Detect which cell encompasses the target text, then output its (x, y) center coordinate. 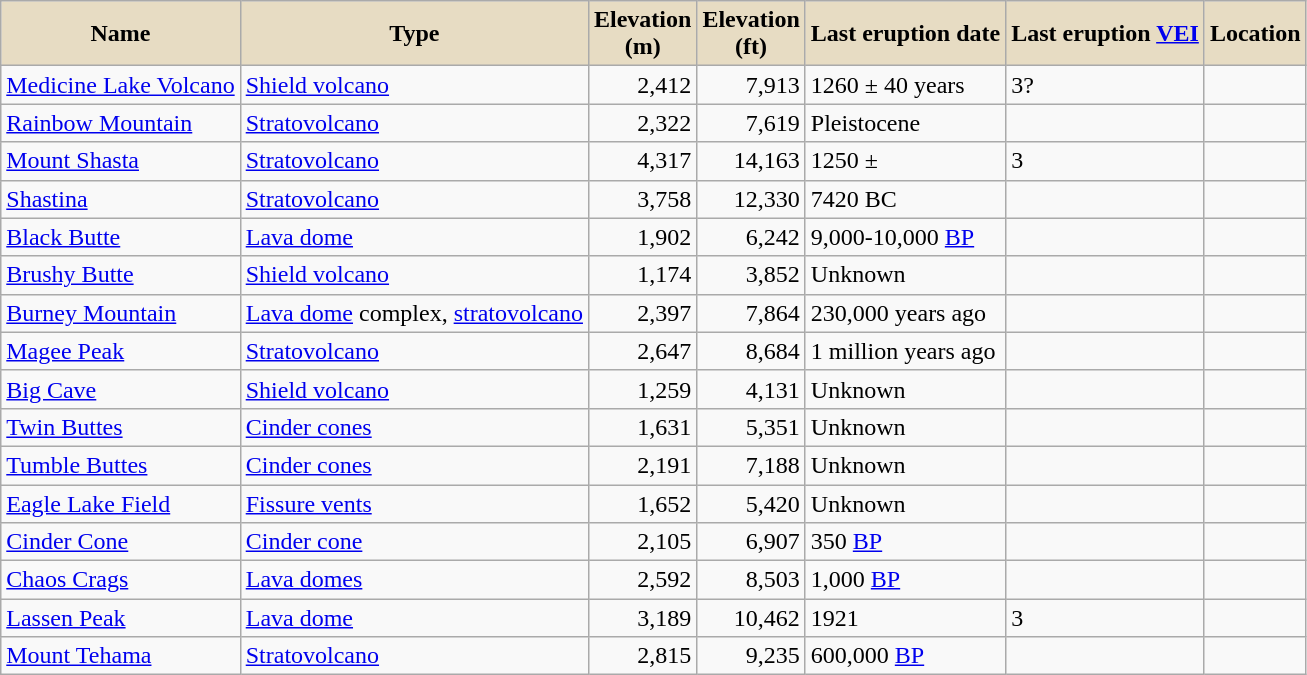
2,191 (642, 465)
9,235 (751, 656)
1,174 (642, 275)
230,000 years ago (905, 313)
Name (120, 34)
1,631 (642, 427)
Location (1255, 34)
3,758 (642, 199)
4,317 (642, 161)
1921 (905, 618)
6,907 (751, 542)
7,619 (751, 123)
Eagle Lake Field (120, 503)
10,462 (751, 618)
1,259 (642, 389)
3,852 (751, 275)
2,105 (642, 542)
Mount Shasta (120, 161)
5,420 (751, 503)
Magee Peak (120, 351)
600,000 BP (905, 656)
12,330 (751, 199)
4,131 (751, 389)
14,163 (751, 161)
350 BP (905, 542)
Burney Mountain (120, 313)
3? (1106, 85)
Lava dome complex, stratovolcano (414, 313)
8,684 (751, 351)
Elevation (ft) (751, 34)
1250 ± (905, 161)
Lassen Peak (120, 618)
Twin Buttes (120, 427)
Chaos Crags (120, 580)
9,000-10,000 BP (905, 237)
Shastina (120, 199)
1,000 BP (905, 580)
3,189 (642, 618)
Mount Tehama (120, 656)
Last eruption date (905, 34)
2,592 (642, 580)
Tumble Buttes (120, 465)
7,913 (751, 85)
Elevation (m) (642, 34)
6,242 (751, 237)
7,864 (751, 313)
1260 ± 40 years (905, 85)
Big Cave (120, 389)
7,188 (751, 465)
Black Butte (120, 237)
5,351 (751, 427)
1 million years ago (905, 351)
2,815 (642, 656)
Medicine Lake Volcano (120, 85)
8,503 (751, 580)
2,412 (642, 85)
Cinder cone (414, 542)
2,322 (642, 123)
1,902 (642, 237)
Last eruption VEI (1106, 34)
2,647 (642, 351)
Type (414, 34)
Pleistocene (905, 123)
7420 BC (905, 199)
Fissure vents (414, 503)
2,397 (642, 313)
Rainbow Mountain (120, 123)
Cinder Cone (120, 542)
Lava domes (414, 580)
Brushy Butte (120, 275)
1,652 (642, 503)
